Capture the cell that displays the provided text and extract its [x, y] central coordinate. 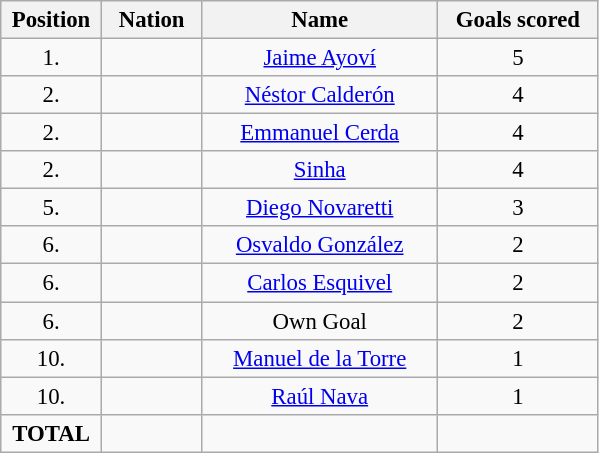
Sinha [320, 170]
Néstor Calderón [320, 95]
Jaime Ayoví [320, 58]
5. [52, 208]
3 [518, 208]
Own Goal [320, 321]
Emmanuel Cerda [320, 133]
Raúl Nava [320, 396]
Manuel de la Torre [320, 358]
Goals scored [518, 20]
Nation [152, 20]
Name [320, 20]
Osvaldo González [320, 245]
Position [52, 20]
Carlos Esquivel [320, 283]
TOTAL [52, 433]
1. [52, 58]
5 [518, 58]
Diego Novaretti [320, 208]
